Output the (x, y) coordinate of the center of the cell containing the given text.  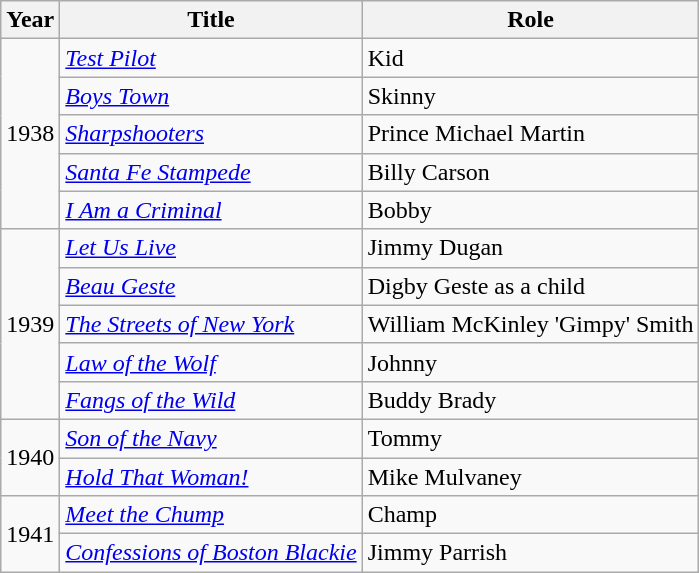
Jimmy Dugan (530, 248)
Tommy (530, 438)
Title (211, 20)
Digby Geste as a child (530, 286)
Billy Carson (530, 172)
Boys Town (211, 96)
1941 (30, 534)
Mike Mulvaney (530, 477)
Johnny (530, 362)
William McKinley 'Gimpy' Smith (530, 324)
Hold That Woman! (211, 477)
Jimmy Parrish (530, 553)
Kid (530, 58)
Beau Geste (211, 286)
1939 (30, 324)
Champ (530, 515)
Sharpshooters (211, 134)
Let Us Live (211, 248)
Confessions of Boston Blackie (211, 553)
Buddy Brady (530, 400)
Son of the Navy (211, 438)
Fangs of the Wild (211, 400)
Skinny (530, 96)
I Am a Criminal (211, 210)
Test Pilot (211, 58)
1940 (30, 457)
Role (530, 20)
Law of the Wolf (211, 362)
1938 (30, 134)
Year (30, 20)
The Streets of New York (211, 324)
Meet the Chump (211, 515)
Prince Michael Martin (530, 134)
Bobby (530, 210)
Santa Fe Stampede (211, 172)
